Pinpoint the cell where the given text exists, returning its [X, Y] midpoint coordinate. 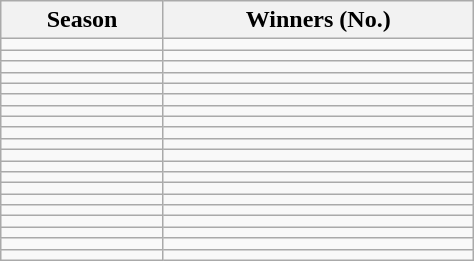
Winners (No.) [318, 20]
Season [82, 20]
